Extract the (X, Y) coordinate from the center of the cell holding the provided text.  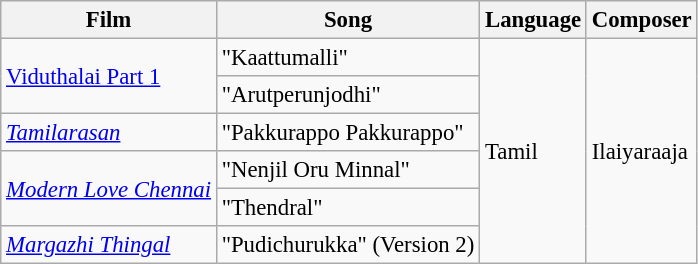
Margazhi Thingal (109, 245)
Viduthalai Part 1 (109, 76)
"Arutperunjodhi" (348, 95)
Modern Love Chennai (109, 188)
"Nenjil Oru Minnal" (348, 170)
"Thendral" (348, 208)
"Pudichurukka" (Version 2) (348, 245)
"Pakkurappo Pakkurappo" (348, 133)
"Kaattumalli" (348, 58)
Film (109, 20)
Composer (642, 20)
Tamilarasan (109, 133)
Song (348, 20)
Language (534, 20)
